Extract the [X, Y] coordinate from the center of the cell holding the provided text.  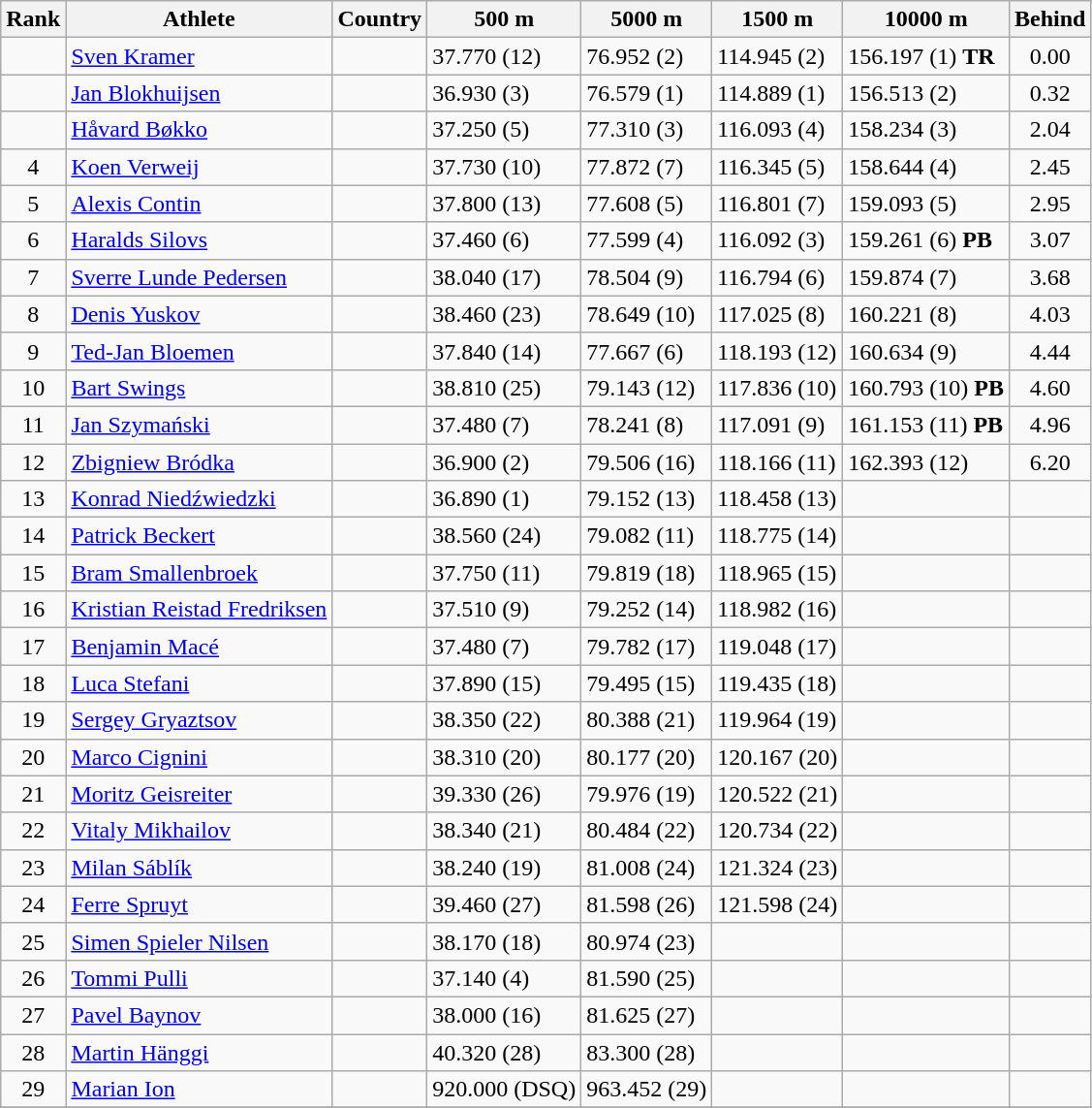
77.608 (5) [647, 204]
Bart Swings [200, 388]
4 [33, 167]
79.152 (13) [647, 499]
Haralds Silovs [200, 240]
79.143 (12) [647, 388]
118.166 (11) [777, 462]
38.240 (19) [504, 868]
118.775 (14) [777, 536]
77.599 (4) [647, 240]
Håvard Bøkko [200, 130]
11 [33, 425]
20 [33, 757]
114.889 (1) [777, 93]
29 [33, 1090]
Vitaly Mikhailov [200, 831]
156.197 (1) TR [926, 56]
79.976 (19) [647, 794]
12 [33, 462]
162.393 (12) [926, 462]
Behind [1049, 19]
Milan Sáblík [200, 868]
81.598 (26) [647, 904]
120.734 (22) [777, 831]
38.350 (22) [504, 720]
159.093 (5) [926, 204]
Ted-Jan Bloemen [200, 351]
118.965 (15) [777, 573]
Sergey Gryaztsov [200, 720]
4.03 [1049, 314]
Koen Verweij [200, 167]
38.810 (25) [504, 388]
76.579 (1) [647, 93]
119.435 (18) [777, 683]
13 [33, 499]
Kristian Reistad Fredriksen [200, 610]
0.00 [1049, 56]
117.836 (10) [777, 388]
Pavel Baynov [200, 1015]
158.644 (4) [926, 167]
4.60 [1049, 388]
36.900 (2) [504, 462]
37.140 (4) [504, 978]
9 [33, 351]
37.730 (10) [504, 167]
79.506 (16) [647, 462]
37.460 (6) [504, 240]
19 [33, 720]
37.890 (15) [504, 683]
Bram Smallenbroek [200, 573]
36.930 (3) [504, 93]
117.091 (9) [777, 425]
78.241 (8) [647, 425]
81.625 (27) [647, 1015]
18 [33, 683]
38.460 (23) [504, 314]
16 [33, 610]
159.874 (7) [926, 277]
23 [33, 868]
22 [33, 831]
0.32 [1049, 93]
Jan Szymański [200, 425]
Martin Hänggi [200, 1052]
81.590 (25) [647, 978]
79.082 (11) [647, 536]
920.000 (DSQ) [504, 1090]
78.649 (10) [647, 314]
Sven Kramer [200, 56]
118.982 (16) [777, 610]
80.177 (20) [647, 757]
7 [33, 277]
Denis Yuskov [200, 314]
Sverre Lunde Pedersen [200, 277]
Moritz Geisreiter [200, 794]
121.324 (23) [777, 868]
158.234 (3) [926, 130]
Alexis Contin [200, 204]
77.310 (3) [647, 130]
4.44 [1049, 351]
2.04 [1049, 130]
159.261 (6) PB [926, 240]
5000 m [647, 19]
10000 m [926, 19]
79.782 (17) [647, 647]
Benjamin Macé [200, 647]
39.330 (26) [504, 794]
78.504 (9) [647, 277]
37.800 (13) [504, 204]
156.513 (2) [926, 93]
37.770 (12) [504, 56]
Rank [33, 19]
77.667 (6) [647, 351]
Ferre Spruyt [200, 904]
2.95 [1049, 204]
38.040 (17) [504, 277]
79.819 (18) [647, 573]
37.750 (11) [504, 573]
79.252 (14) [647, 610]
10 [33, 388]
161.153 (11) PB [926, 425]
118.193 (12) [777, 351]
Luca Stefani [200, 683]
38.000 (16) [504, 1015]
116.345 (5) [777, 167]
3.68 [1049, 277]
40.320 (28) [504, 1052]
38.170 (18) [504, 941]
Athlete [200, 19]
4.96 [1049, 425]
21 [33, 794]
160.634 (9) [926, 351]
76.952 (2) [647, 56]
39.460 (27) [504, 904]
79.495 (15) [647, 683]
1500 m [777, 19]
6.20 [1049, 462]
3.07 [1049, 240]
38.310 (20) [504, 757]
6 [33, 240]
8 [33, 314]
116.801 (7) [777, 204]
Patrick Beckert [200, 536]
119.048 (17) [777, 647]
38.340 (21) [504, 831]
116.794 (6) [777, 277]
160.221 (8) [926, 314]
120.522 (21) [777, 794]
80.388 (21) [647, 720]
36.890 (1) [504, 499]
37.840 (14) [504, 351]
26 [33, 978]
80.484 (22) [647, 831]
81.008 (24) [647, 868]
Simen Spieler Nilsen [200, 941]
116.092 (3) [777, 240]
121.598 (24) [777, 904]
14 [33, 536]
963.452 (29) [647, 1090]
Country [380, 19]
15 [33, 573]
5 [33, 204]
24 [33, 904]
28 [33, 1052]
37.250 (5) [504, 130]
27 [33, 1015]
Zbigniew Bródka [200, 462]
Tommi Pulli [200, 978]
118.458 (13) [777, 499]
38.560 (24) [504, 536]
Jan Blokhuijsen [200, 93]
Konrad Niedźwiedzki [200, 499]
2.45 [1049, 167]
500 m [504, 19]
80.974 (23) [647, 941]
37.510 (9) [504, 610]
83.300 (28) [647, 1052]
120.167 (20) [777, 757]
Marco Cignini [200, 757]
160.793 (10) PB [926, 388]
119.964 (19) [777, 720]
114.945 (2) [777, 56]
116.093 (4) [777, 130]
Marian Ion [200, 1090]
117.025 (8) [777, 314]
17 [33, 647]
25 [33, 941]
77.872 (7) [647, 167]
